Capture the cell that displays the provided text and extract its [X, Y] central coordinate. 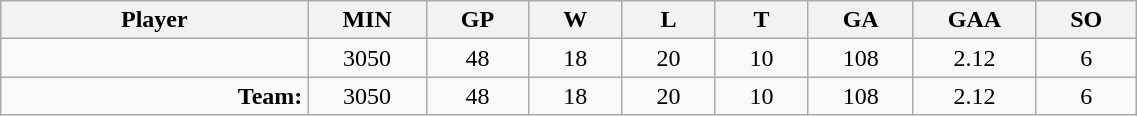
SO [1086, 20]
MIN [367, 20]
L [668, 20]
T [762, 20]
W [576, 20]
GA [860, 20]
GAA [974, 20]
Team: [154, 96]
GP [477, 20]
Player [154, 20]
